Locate the cell with the specified text and output its (x, y) center coordinate. 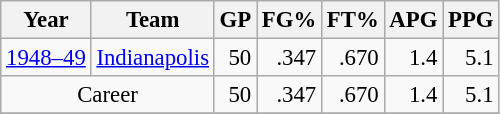
GP (235, 20)
APG (414, 20)
Career (108, 95)
Year (46, 20)
FT% (354, 20)
FG% (290, 20)
PPG (471, 20)
Indianapolis (152, 58)
1948–49 (46, 58)
Team (152, 20)
